Scan for the cell matching the given text and deliver its (X, Y) coordinate at center. 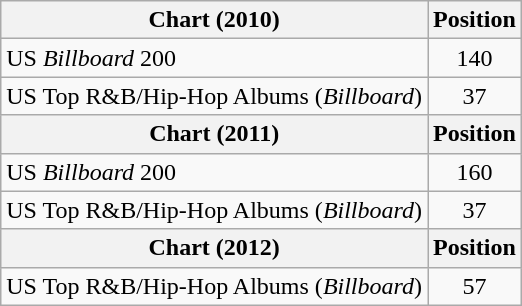
Chart (2011) (214, 134)
57 (475, 286)
160 (475, 172)
Chart (2010) (214, 20)
Chart (2012) (214, 248)
140 (475, 58)
